Pinpoint the cell where the given text exists, returning its (x, y) midpoint coordinate. 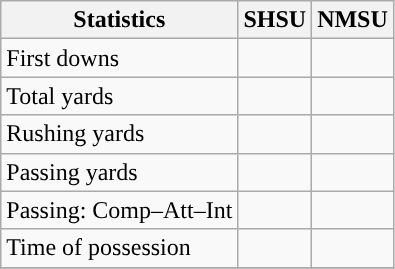
Total yards (120, 96)
Passing: Comp–Att–Int (120, 210)
First downs (120, 58)
Passing yards (120, 172)
Time of possession (120, 248)
Statistics (120, 20)
SHSU (275, 20)
NMSU (353, 20)
Rushing yards (120, 134)
